For the text-containing cell, return its midpoint in (X, Y) coordinate format. 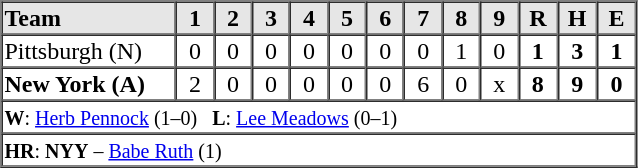
5 (347, 18)
Pittsburgh (N) (89, 50)
4 (309, 18)
H (576, 18)
HR: NYY – Babe Ruth (1) (319, 150)
Team (89, 18)
7 (423, 18)
E (616, 18)
x (499, 84)
New York (A) (89, 84)
W: Herb Pennock (1–0) L: Lee Meadows (0–1) (319, 116)
R (538, 18)
